Pinpoint the cell where the given text exists, returning its [x, y] midpoint coordinate. 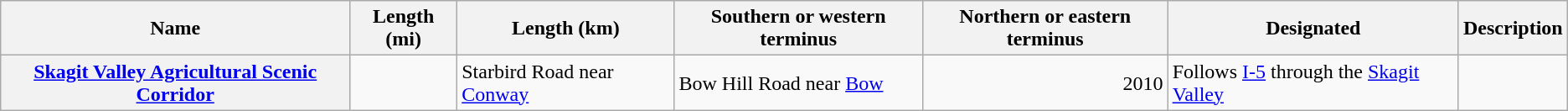
Designated [1313, 29]
Skagit Valley Agricultural Scenic Corridor [176, 82]
Starbird Road near Conway [566, 82]
Length (mi) [404, 29]
Northern or eastern terminus [1045, 29]
Name [176, 29]
2010 [1045, 82]
Length (km) [566, 29]
Follows I-5 through the Skagit Valley [1313, 82]
Bow Hill Road near Bow [798, 82]
Southern or western terminus [798, 29]
Description [1513, 29]
